Identify which cell holds the provided text, then report its (X, Y) central coordinate. 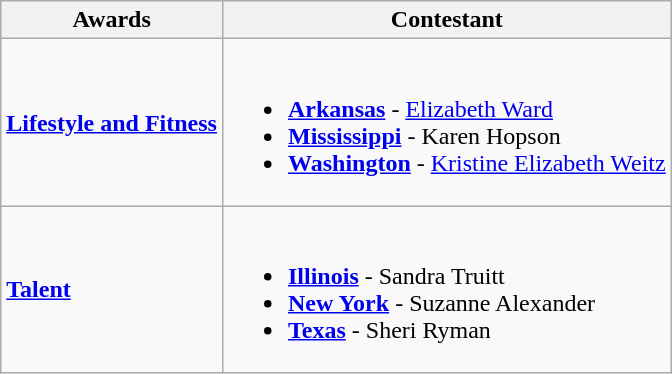
Contestant (446, 20)
Arkansas - Elizabeth Ward Mississippi - Karen Hopson Washington - Kristine Elizabeth Weitz (446, 122)
Talent (112, 290)
Illinois - Sandra Truitt New York - Suzanne Alexander Texas - Sheri Ryman (446, 290)
Awards (112, 20)
Lifestyle and Fitness (112, 122)
